Pinpoint the cell where the given text exists, returning its (X, Y) midpoint coordinate. 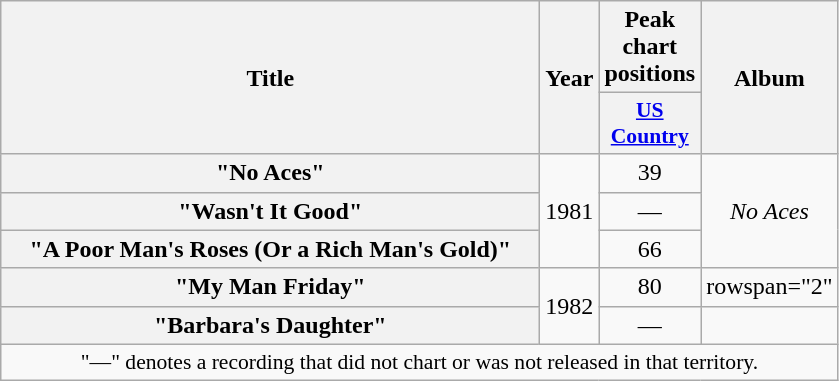
"—" denotes a recording that did not chart or was not released in that territory. (420, 362)
39 (650, 173)
Peakchartpositions (650, 47)
1982 (570, 306)
USCountry (650, 124)
66 (650, 249)
rowspan="2" (770, 287)
80 (650, 287)
"Barbara's Daughter" (270, 325)
1981 (570, 211)
No Aces (770, 211)
Album (770, 78)
Title (270, 78)
"My Man Friday" (270, 287)
Year (570, 78)
"No Aces" (270, 173)
"A Poor Man's Roses (Or a Rich Man's Gold)" (270, 249)
"Wasn't It Good" (270, 211)
